Determine the (X, Y) coordinate at the center of the cell enclosing the given text.  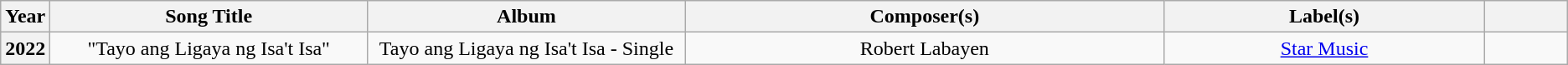
"Tayo ang Ligaya ng Isa't Isa" (209, 48)
2022 (25, 48)
Song Title (209, 17)
Album (527, 17)
Robert Labayen (925, 48)
Tayo ang Ligaya ng Isa't Isa - Single (527, 48)
Composer(s) (925, 17)
Year (25, 17)
Label(s) (1323, 17)
Star Music (1323, 48)
